Locate the cell with the specified text and output its [x, y] center coordinate. 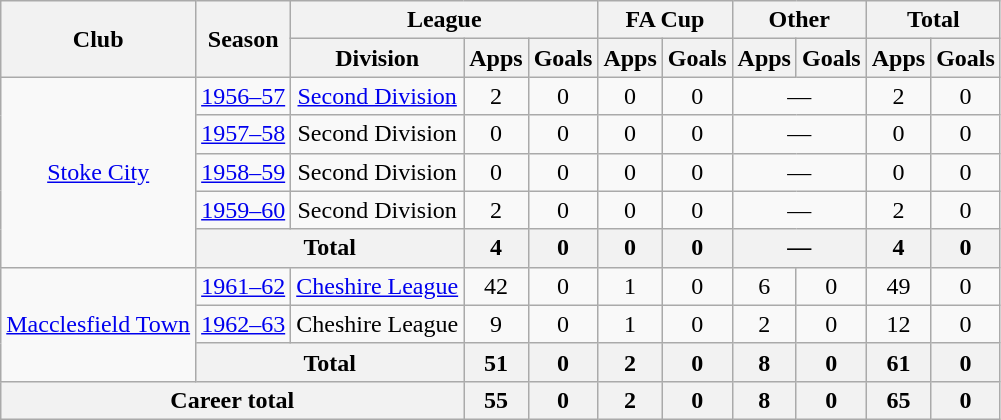
55 [496, 400]
Season [244, 39]
12 [898, 324]
Other [799, 20]
6 [764, 286]
Macclesfield Town [98, 324]
Club [98, 39]
FA Cup [665, 20]
1956–57 [244, 96]
51 [496, 362]
42 [496, 286]
9 [496, 324]
61 [898, 362]
1957–58 [244, 134]
Division [378, 58]
1959–60 [244, 210]
Stoke City [98, 172]
1958–59 [244, 172]
1961–62 [244, 286]
League [444, 20]
49 [898, 286]
65 [898, 400]
Career total [232, 400]
1962–63 [244, 324]
